Pinpoint the cell where the given text exists, returning its [X, Y] midpoint coordinate. 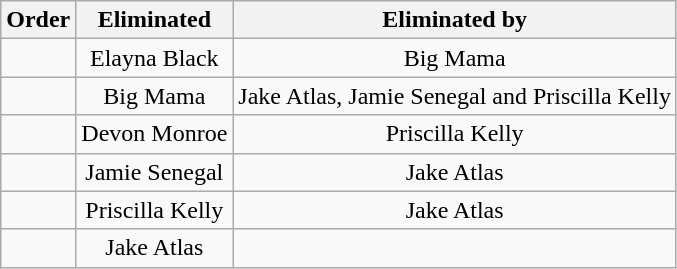
Elayna Black [154, 58]
Eliminated by [455, 20]
Jake Atlas, Jamie Senegal and Priscilla Kelly [455, 96]
Eliminated [154, 20]
Jamie Senegal [154, 172]
Devon Monroe [154, 134]
Order [38, 20]
